Return the (X, Y) coordinate for the center point of the cell that contains the specified text.  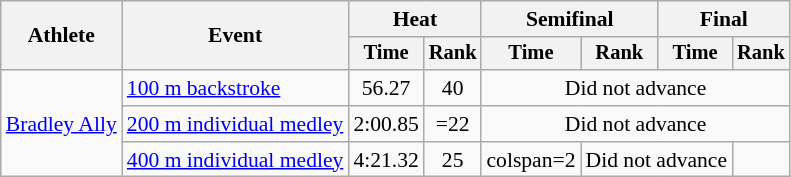
Bradley Ally (62, 124)
2:00.85 (386, 124)
56.27 (386, 88)
Athlete (62, 36)
Event (236, 36)
200 m individual medley (236, 124)
Semifinal (570, 19)
100 m backstroke (236, 88)
Final (724, 19)
=22 (453, 124)
Heat (414, 19)
40 (453, 88)
